For the text-containing cell, return its midpoint in [X, Y] coordinate format. 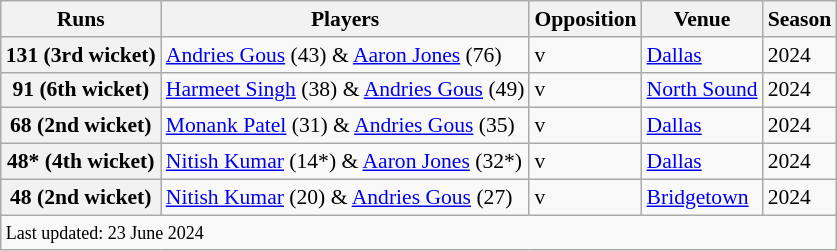
Season [800, 19]
68 (2nd wicket) [81, 126]
Nitish Kumar (14*) & Aaron Jones (32*) [346, 162]
Harmeet Singh (38) & Andries Gous (49) [346, 90]
Venue [702, 19]
Nitish Kumar (20) & Andries Gous (27) [346, 197]
Andries Gous (43) & Aaron Jones (76) [346, 55]
North Sound [702, 90]
Monank Patel (31) & Andries Gous (35) [346, 126]
91 (6th wicket) [81, 90]
48 (2nd wicket) [81, 197]
Last updated: 23 June 2024 [419, 233]
Runs [81, 19]
131 (3rd wicket) [81, 55]
Opposition [585, 19]
Bridgetown [702, 197]
48* (4th wicket) [81, 162]
Players [346, 19]
